Detect which cell encompasses the target text, then output its (X, Y) center coordinate. 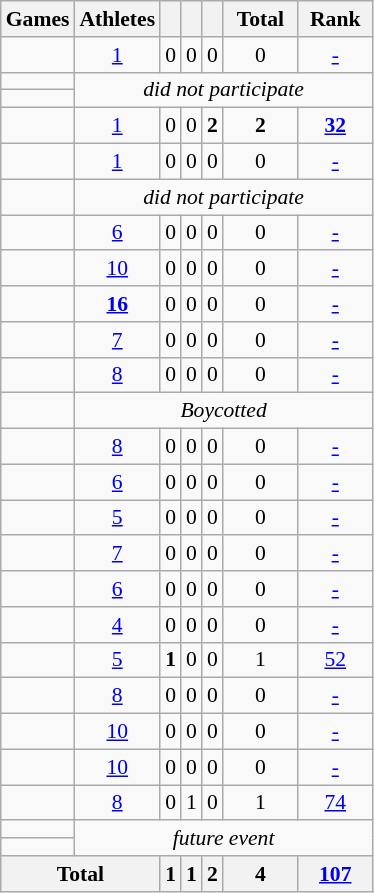
future event (223, 839)
52 (336, 660)
Rank (336, 19)
32 (336, 126)
Boycotted (223, 411)
74 (336, 803)
Athletes (117, 19)
107 (336, 874)
Games (38, 19)
16 (117, 304)
